Return the [x, y] coordinate for the center point of the cell that contains the specified text.  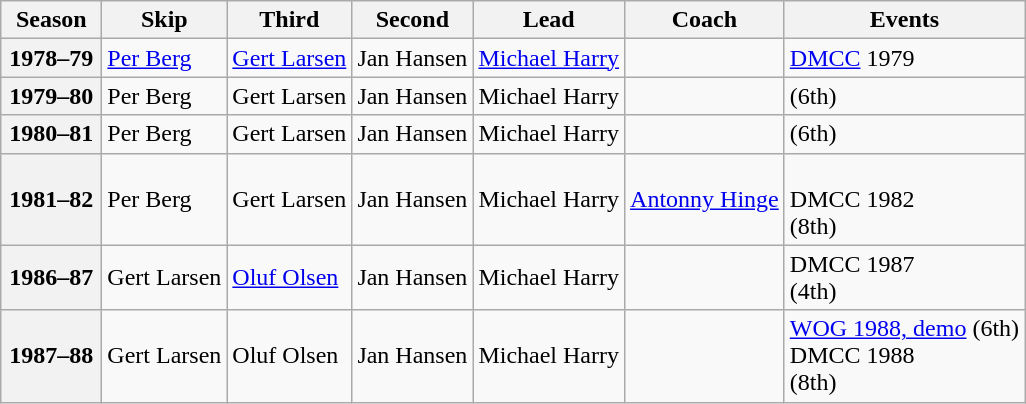
DMCC 1987 (4th) [904, 278]
Lead [549, 20]
Second [412, 20]
1979–80 [52, 96]
1987–88 [52, 356]
1981–82 [52, 199]
WOG 1988, demo (6th)DMCC 1988 (8th) [904, 356]
DMCC 1979 [904, 58]
1980–81 [52, 134]
1978–79 [52, 58]
Antonny Hinge [705, 199]
Skip [164, 20]
Coach [705, 20]
Third [290, 20]
1986–87 [52, 278]
Season [52, 20]
Events [904, 20]
DMCC 1982 (8th) [904, 199]
